For the text-containing cell, return its midpoint in (X, Y) coordinate format. 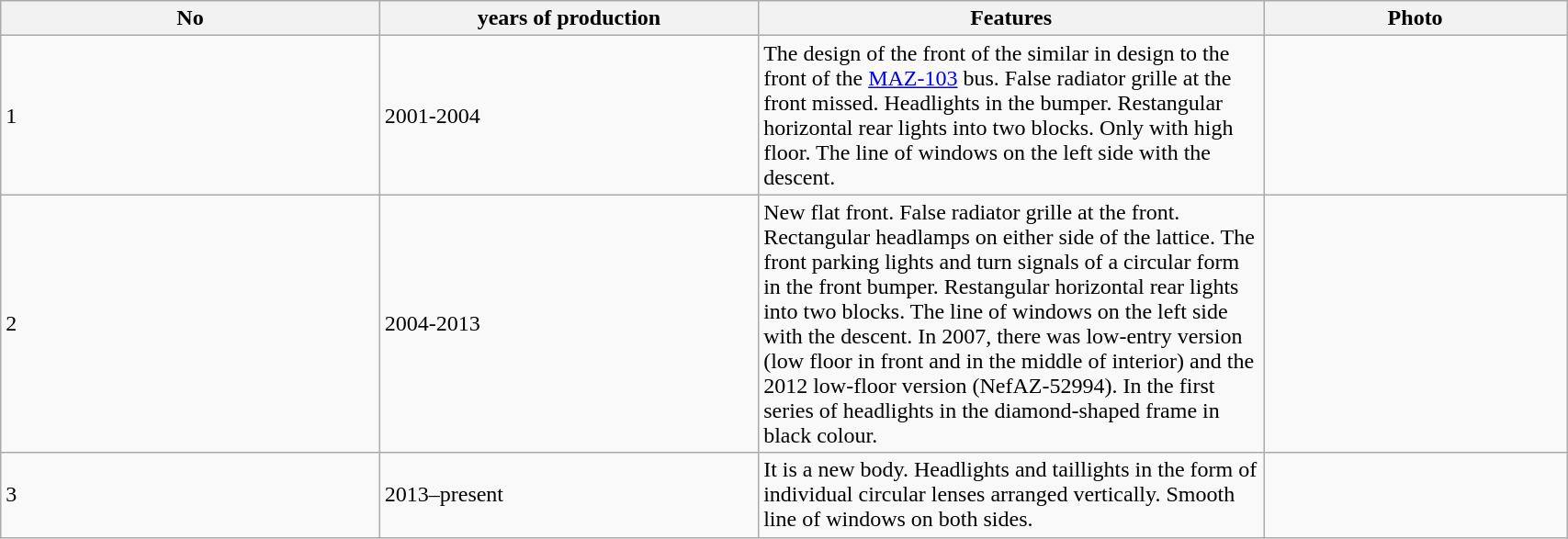
3 (190, 495)
Features (1011, 18)
No (190, 18)
1 (190, 116)
2 (190, 323)
It is a new body. Headlights and taillights in the form of individual circular lenses arranged vertically. Smooth line of windows on both sides. (1011, 495)
2004-2013 (569, 323)
2013–present (569, 495)
Photo (1416, 18)
years of production (569, 18)
2001-2004 (569, 116)
